Search for the cell housing the specified text and yield its [x, y] center coordinate. 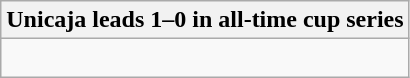
Unicaja leads 1–0 in all-time cup series [205, 20]
